From the cell containing the given text, extract its center point as (X, Y) coordinate. 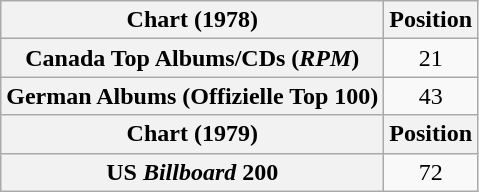
21 (431, 58)
German Albums (Offizielle Top 100) (192, 96)
72 (431, 172)
Canada Top Albums/CDs (RPM) (192, 58)
43 (431, 96)
Chart (1979) (192, 134)
US Billboard 200 (192, 172)
Chart (1978) (192, 20)
